Return (X, Y) of the center of cell containing provided text 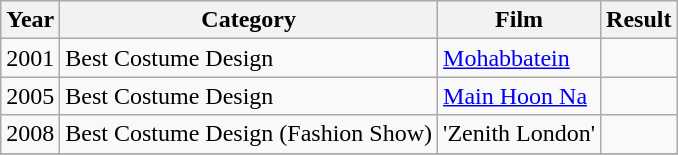
Best Costume Design (Fashion Show) (249, 134)
Result (639, 20)
Main Hoon Na (520, 96)
Year (30, 20)
2005 (30, 96)
'Zenith London' (520, 134)
Category (249, 20)
2008 (30, 134)
Film (520, 20)
2001 (30, 58)
Mohabbatein (520, 58)
